Return the (x, y) coordinate for the center point of the cell that contains the specified text.  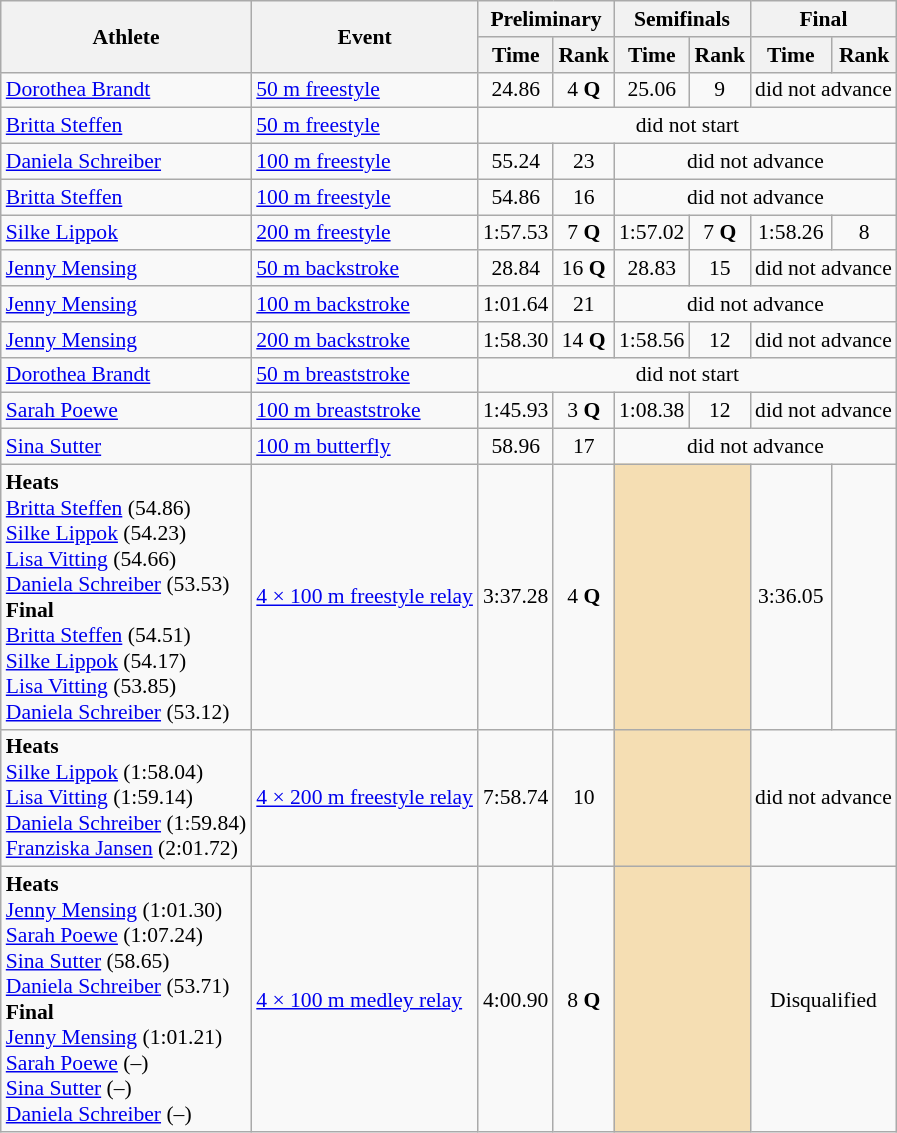
3 Q (584, 411)
100 m butterfly (364, 447)
100 m breaststroke (364, 411)
4 × 200 m freestyle relay (364, 798)
200 m backstroke (364, 340)
7:58.74 (516, 798)
Final (824, 19)
Silke Lippok (126, 233)
Sarah Poewe (126, 411)
1:57.02 (652, 233)
8 (864, 233)
28.84 (516, 269)
HeatsSilke Lippok (1:58.04)Lisa Vitting (1:59.14)Daniela Schreiber (1:59.84)Franziska Jansen (2:01.72) (126, 798)
23 (584, 162)
1:58.56 (652, 340)
1:01.64 (516, 304)
1:58.30 (516, 340)
16 Q (584, 269)
4:00.90 (516, 1000)
54.86 (516, 197)
1:45.93 (516, 411)
55.24 (516, 162)
Disqualified (824, 1000)
10 (584, 798)
Daniela Schreiber (126, 162)
Sina Sutter (126, 447)
1:57.53 (516, 233)
17 (584, 447)
4 × 100 m freestyle relay (364, 596)
21 (584, 304)
9 (720, 90)
58.96 (516, 447)
3:36.05 (790, 596)
15 (720, 269)
Semifinals (682, 19)
8 Q (584, 1000)
24.86 (516, 90)
Event (364, 36)
200 m freestyle (364, 233)
Athlete (126, 36)
14 Q (584, 340)
50 m backstroke (364, 269)
1:08.38 (652, 411)
28.83 (652, 269)
Preliminary (546, 19)
16 (584, 197)
4 × 100 m medley relay (364, 1000)
50 m breaststroke (364, 375)
3:37.28 (516, 596)
25.06 (652, 90)
100 m backstroke (364, 304)
1:58.26 (790, 233)
